Return (x, y) of the center of cell containing provided text 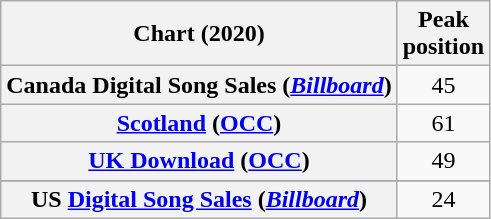
Chart (2020) (199, 34)
UK Download (OCC) (199, 161)
Scotland (OCC) (199, 123)
US Digital Song Sales (Billboard) (199, 199)
Canada Digital Song Sales (Billboard) (199, 85)
24 (443, 199)
45 (443, 85)
49 (443, 161)
61 (443, 123)
Peak position (443, 34)
